Capture the cell that displays the provided text and extract its [x, y] central coordinate. 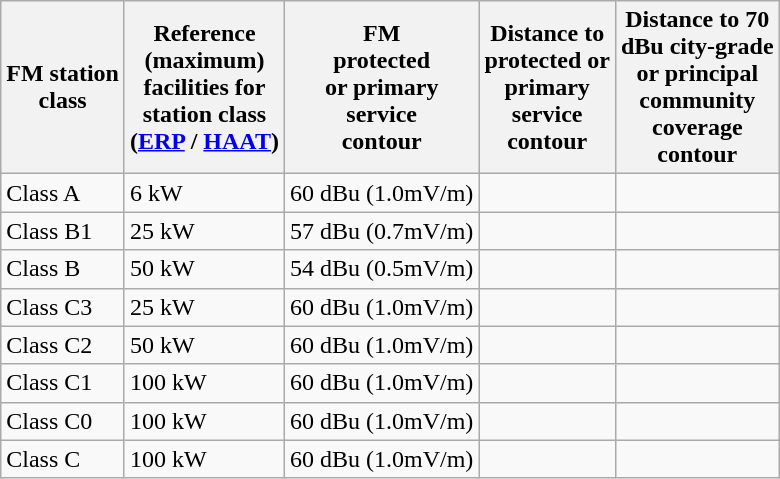
6 kW [204, 193]
Reference(maximum)facilities for station class(ERP / HAAT) [204, 88]
Distance to 70dBu city-gradeor principalcommunitycoveragecontour [697, 88]
Class C0 [63, 421]
Class B1 [63, 231]
Distance toprotected orprimaryservicecontour [548, 88]
54 dBu (0.5mV/m) [381, 269]
Class A [63, 193]
Class C2 [63, 345]
57 dBu (0.7mV/m) [381, 231]
Class B [63, 269]
Class C [63, 459]
FMprotectedor primaryservicecontour [381, 88]
FM stationclass [63, 88]
Class C3 [63, 307]
Class C1 [63, 383]
